From the cell containing the given text, extract its center point as (x, y) coordinate. 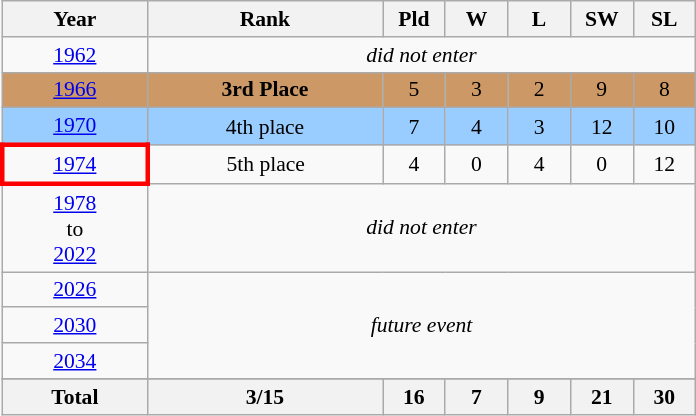
1974 (74, 164)
3/15 (264, 397)
21 (602, 397)
8 (664, 90)
Year (74, 19)
1966 (74, 90)
10 (664, 126)
1962 (74, 55)
5th place (264, 164)
4th place (264, 126)
2026 (74, 290)
30 (664, 397)
SL (664, 19)
3rd Place (264, 90)
2034 (74, 361)
Rank (264, 19)
2 (540, 90)
2030 (74, 326)
1970 (74, 126)
future event (421, 326)
5 (414, 90)
L (540, 19)
Pld (414, 19)
Total (74, 397)
W (476, 19)
SW (602, 19)
1978to 2022 (74, 228)
16 (414, 397)
